Search for the cell housing the specified text and yield its [X, Y] center coordinate. 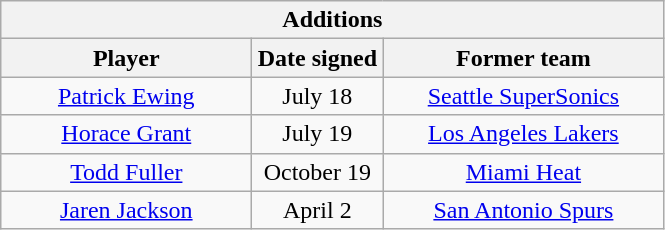
July 19 [318, 134]
Miami Heat [524, 172]
Todd Fuller [126, 172]
Player [126, 58]
Horace Grant [126, 134]
Former team [524, 58]
Los Angeles Lakers [524, 134]
Seattle SuperSonics [524, 96]
July 18 [318, 96]
San Antonio Spurs [524, 210]
April 2 [318, 210]
Patrick Ewing [126, 96]
October 19 [318, 172]
Date signed [318, 58]
Jaren Jackson [126, 210]
Additions [332, 20]
